Extract the [x, y] coordinate from the center of the cell holding the provided text.  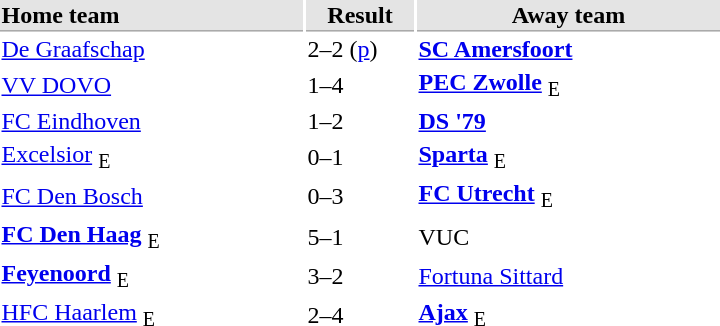
Excelsior E [152, 158]
3–2 [360, 276]
0–3 [360, 197]
Away team [568, 16]
FC Den Bosch [152, 197]
1–4 [360, 86]
FC Den Haag E [152, 236]
PEC Zwolle E [568, 86]
SC Amersfoort [568, 49]
Fortuna Sittard [568, 276]
1–2 [360, 122]
FC Eindhoven [152, 122]
Feyenoord E [152, 276]
VUC [568, 236]
Result [360, 16]
Sparta E [568, 158]
Home team [152, 16]
DS '79 [568, 122]
VV DOVO [152, 86]
FC Utrecht E [568, 197]
5–1 [360, 236]
2–2 (p) [360, 49]
De Graafschap [152, 49]
0–1 [360, 158]
